Determine the (x, y) coordinate at the center of the cell enclosing the given text.  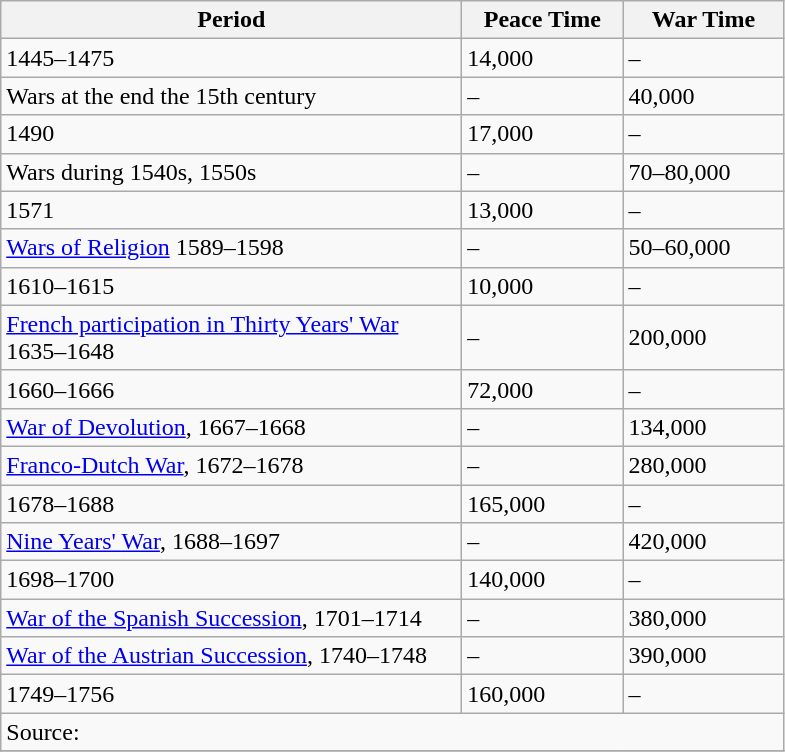
Nine Years' War, 1688–1697 (232, 542)
420,000 (704, 542)
Wars of Religion 1589–1598 (232, 248)
390,000 (704, 656)
Franco-Dutch War, 1672–1678 (232, 465)
Wars during 1540s, 1550s (232, 172)
200,000 (704, 338)
1660–1666 (232, 389)
50–60,000 (704, 248)
War of Devolution, 1667–1668 (232, 427)
72,000 (542, 389)
Wars at the end the 15th century (232, 96)
1749–1756 (232, 694)
140,000 (542, 580)
Period (232, 20)
War of the Austrian Succession, 1740–1748 (232, 656)
134,000 (704, 427)
380,000 (704, 618)
1445–1475 (232, 58)
Source: (392, 732)
1490 (232, 134)
160,000 (542, 694)
War Time (704, 20)
1698–1700 (232, 580)
165,000 (542, 503)
40,000 (704, 96)
17,000 (542, 134)
French participation in Thirty Years' War 1635–1648 (232, 338)
13,000 (542, 210)
War of the Spanish Succession, 1701–1714 (232, 618)
1610–1615 (232, 286)
1678–1688 (232, 503)
280,000 (704, 465)
14,000 (542, 58)
70–80,000 (704, 172)
10,000 (542, 286)
Peace Time (542, 20)
1571 (232, 210)
